From the cell containing the given text, extract its center point as [X, Y] coordinate. 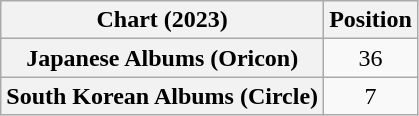
South Korean Albums (Circle) [162, 96]
7 [371, 96]
Position [371, 20]
Japanese Albums (Oricon) [162, 58]
Chart (2023) [162, 20]
36 [371, 58]
